Locate the cell with the specified text and output its (x, y) center coordinate. 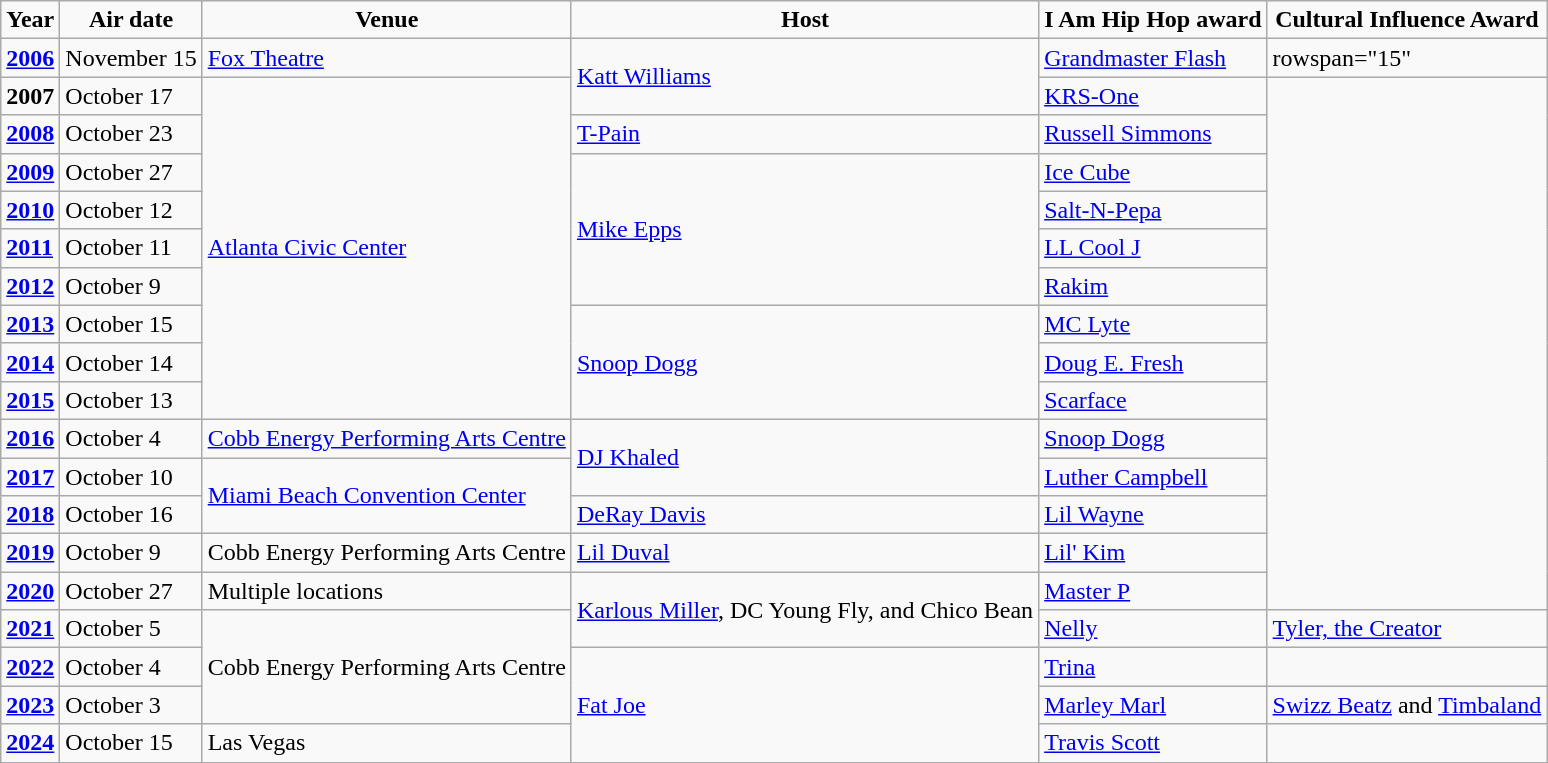
Multiple locations (386, 591)
Grandmaster Flash (1153, 58)
Rakim (1153, 286)
2018 (30, 515)
KRS-One (1153, 96)
Venue (386, 20)
2013 (30, 324)
MC Lyte (1153, 324)
October 12 (131, 210)
Mike Epps (804, 229)
October 3 (131, 705)
I Am Hip Hop award (1153, 20)
Lil Wayne (1153, 515)
October 10 (131, 477)
Atlanta Civic Center (386, 248)
LL Cool J (1153, 248)
Tyler, the Creator (1407, 629)
Lil' Kim (1153, 553)
Fox Theatre (386, 58)
Ice Cube (1153, 172)
Swizz Beatz and Timbaland (1407, 705)
October 17 (131, 96)
October 16 (131, 515)
2011 (30, 248)
Las Vegas (386, 743)
2014 (30, 362)
T-Pain (804, 134)
DJ Khaled (804, 457)
2023 (30, 705)
2017 (30, 477)
DeRay Davis (804, 515)
2022 (30, 667)
Trina (1153, 667)
Karlous Miller, DC Young Fly, and Chico Bean (804, 610)
October 23 (131, 134)
October 5 (131, 629)
Fat Joe (804, 705)
Master P (1153, 591)
Travis Scott (1153, 743)
Katt Williams (804, 77)
Russell Simmons (1153, 134)
Doug E. Fresh (1153, 362)
2015 (30, 400)
2009 (30, 172)
2024 (30, 743)
2016 (30, 438)
2020 (30, 591)
Nelly (1153, 629)
November 15 (131, 58)
Scarface (1153, 400)
Luther Campbell (1153, 477)
2010 (30, 210)
2021 (30, 629)
October 14 (131, 362)
Air date (131, 20)
October 13 (131, 400)
Lil Duval (804, 553)
rowspan="15" (1407, 58)
2012 (30, 286)
Salt-N-Pepa (1153, 210)
2006 (30, 58)
Year (30, 20)
2008 (30, 134)
Host (804, 20)
2019 (30, 553)
Miami Beach Convention Center (386, 496)
2007 (30, 96)
October 11 (131, 248)
Marley Marl (1153, 705)
Cultural Influence Award (1407, 20)
